Detect which cell encompasses the target text, then output its (X, Y) center coordinate. 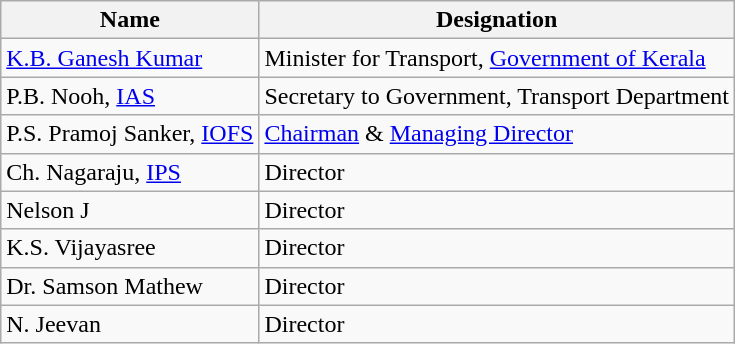
Nelson J (130, 210)
P.S. Pramoj Sanker, IOFS (130, 134)
Minister for Transport, Government of Kerala (497, 58)
Chairman & Managing Director (497, 134)
N. Jeevan (130, 324)
K.B. Ganesh Kumar (130, 58)
Designation (497, 20)
K.S. Vijayasree (130, 248)
Ch. Nagaraju, IPS (130, 172)
P.B. Nooh, IAS (130, 96)
Name (130, 20)
Secretary to Government, Transport Department (497, 96)
Dr. Samson Mathew (130, 286)
